Find where the given text appears and provide that cell's center as [X, Y] coordinate. 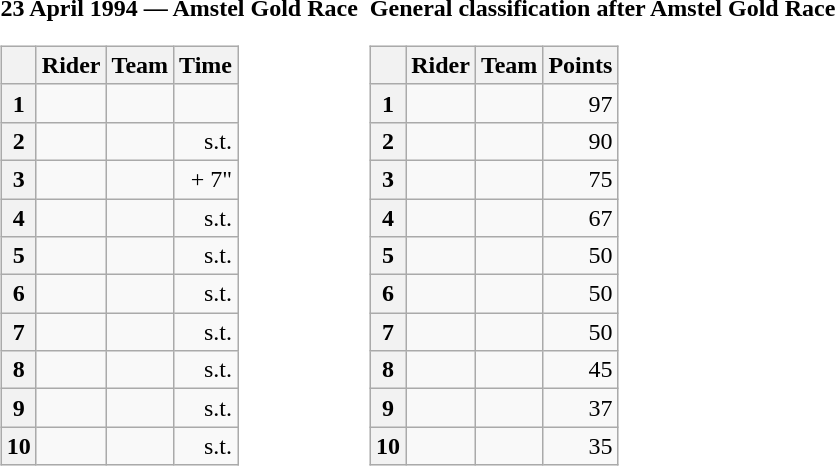
75 [580, 179]
45 [580, 370]
35 [580, 446]
97 [580, 103]
37 [580, 408]
+ 7" [206, 179]
Points [580, 65]
90 [580, 141]
67 [580, 217]
Time [206, 65]
